Find where the given text appears and provide that cell's center as [X, Y] coordinate. 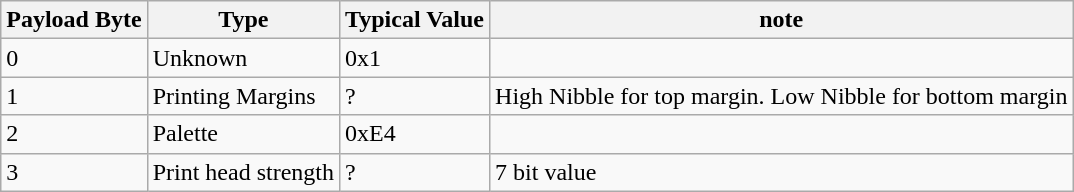
Typical Value [415, 20]
3 [74, 172]
0xE4 [415, 134]
2 [74, 134]
1 [74, 96]
note [782, 20]
0x1 [415, 58]
Payload Byte [74, 20]
Type [243, 20]
Unknown [243, 58]
Print head strength [243, 172]
7 bit value [782, 172]
Printing Margins [243, 96]
High Nibble for top margin. Low Nibble for bottom margin [782, 96]
0 [74, 58]
Palette [243, 134]
